From the cell containing the given text, extract its center point as (X, Y) coordinate. 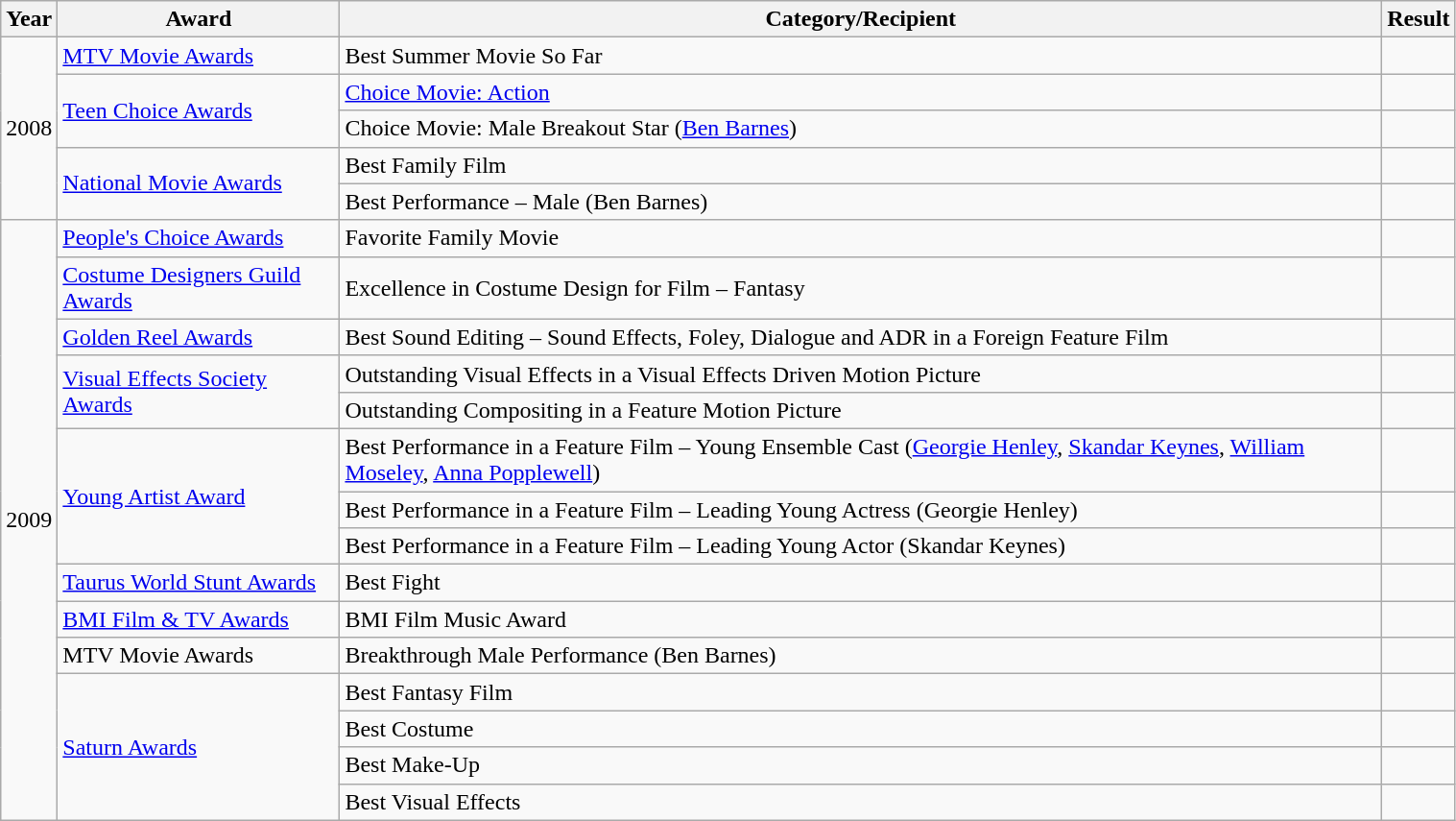
Best Sound Editing – Sound Effects, Foley, Dialogue and ADR in a Foreign Feature Film (861, 337)
Best Fantasy Film (861, 692)
Category/Recipient (861, 19)
Golden Reel Awards (199, 337)
Outstanding Visual Effects in a Visual Effects Driven Motion Picture (861, 374)
BMI Film Music Award (861, 619)
Best Costume (861, 729)
Costume Designers Guild Awards (199, 288)
BMI Film & TV Awards (199, 619)
Best Visual Effects (861, 802)
Award (199, 19)
Best Performance in a Feature Film – Leading Young Actor (Skandar Keynes) (861, 546)
Excellence in Costume Design for Film – Fantasy (861, 288)
Best Performance in a Feature Film – Young Ensemble Cast (Georgie Henley, Skandar Keynes, William Moseley, Anna Popplewell) (861, 459)
2008 (29, 129)
Breakthrough Male Performance (Ben Barnes) (861, 656)
Best Summer Movie So Far (861, 56)
Teen Choice Awards (199, 110)
Best Make-Up (861, 765)
Best Performance – Male (Ben Barnes) (861, 202)
Best Fight (861, 583)
Saturn Awards (199, 747)
Visual Effects Society Awards (199, 392)
Best Performance in a Feature Film – Leading Young Actress (Georgie Henley) (861, 510)
Year (29, 19)
Choice Movie: Action (861, 92)
Outstanding Compositing in a Feature Motion Picture (861, 410)
Favorite Family Movie (861, 238)
Choice Movie: Male Breakout Star (Ben Barnes) (861, 129)
Result (1419, 19)
People's Choice Awards (199, 238)
Taurus World Stunt Awards (199, 583)
2009 (29, 520)
Young Artist Award (199, 495)
National Movie Awards (199, 183)
Best Family Film (861, 165)
